Locate the cell with the specified text and output its (x, y) center coordinate. 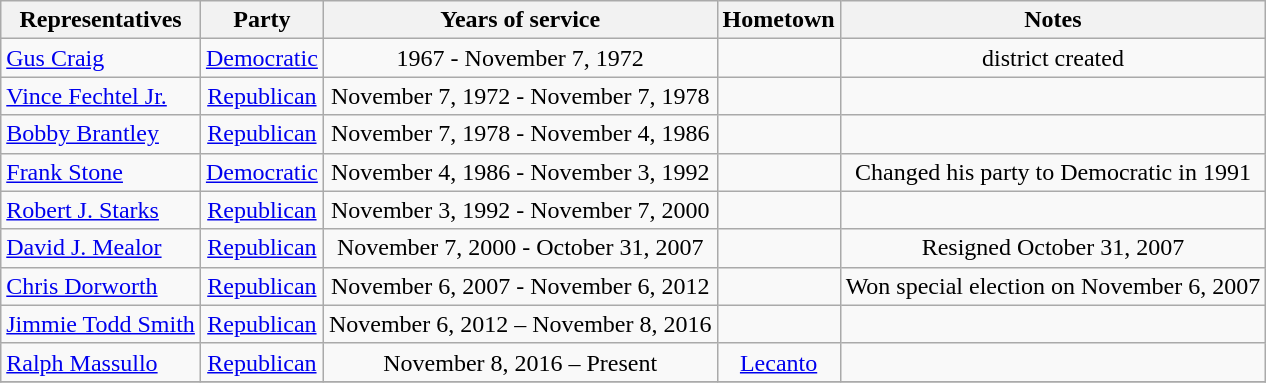
November 7, 1978 - November 4, 1986 (520, 134)
Years of service (520, 20)
Won special election on November 6, 2007 (1053, 286)
Chris Dorworth (101, 286)
Lecanto (778, 362)
November 7, 2000 - October 31, 2007 (520, 248)
Ralph Massullo (101, 362)
Vince Fechtel Jr. (101, 96)
Changed his party to Democratic in 1991 (1053, 172)
Frank Stone (101, 172)
November 7, 1972 - November 7, 1978 (520, 96)
Bobby Brantley (101, 134)
November 6, 2012 – November 8, 2016 (520, 324)
November 3, 1992 - November 7, 2000 (520, 210)
Representatives (101, 20)
Party (262, 20)
Notes (1053, 20)
November 6, 2007 - November 6, 2012 (520, 286)
David J. Mealor (101, 248)
district created (1053, 58)
Gus Craig (101, 58)
Robert J. Starks (101, 210)
November 4, 1986 - November 3, 1992 (520, 172)
1967 - November 7, 1972 (520, 58)
Jimmie Todd Smith (101, 324)
Resigned October 31, 2007 (1053, 248)
Hometown (778, 20)
November 8, 2016 – Present (520, 362)
